Return the [x, y] coordinate for the center point of the cell that contains the specified text.  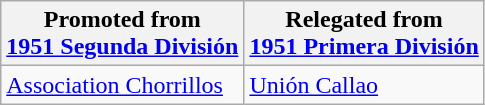
Unión Callao [364, 85]
Association Chorrillos [122, 85]
Promoted from1951 Segunda División [122, 34]
Relegated from1951 Primera División [364, 34]
